Determine the [x, y] coordinate at the center of the cell enclosing the given text.  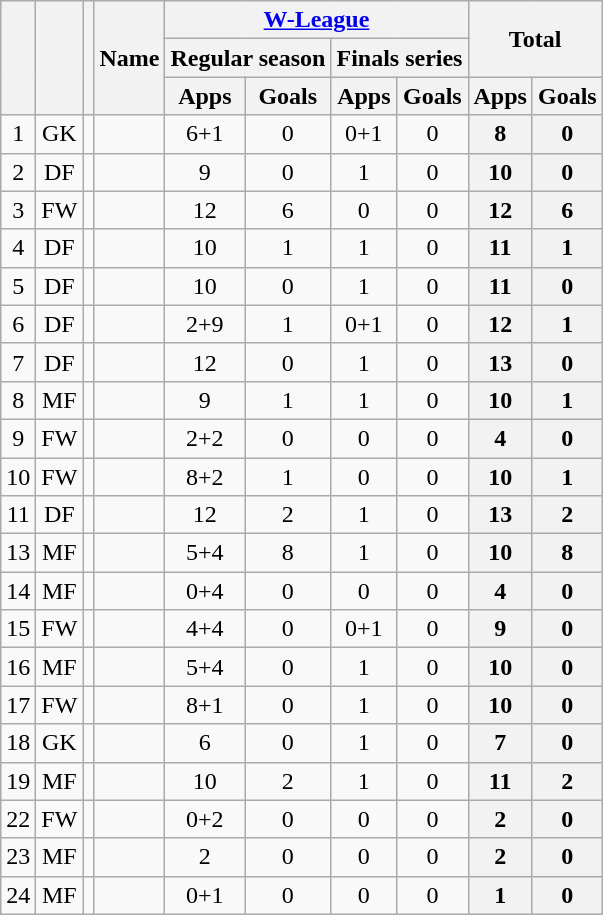
0+2 [205, 819]
8+2 [205, 477]
3 [18, 210]
15 [18, 629]
23 [18, 857]
2+9 [205, 324]
Finals series [400, 58]
Regular season [248, 58]
22 [18, 819]
4+4 [205, 629]
W-League [316, 20]
5 [18, 286]
Total [535, 39]
24 [18, 895]
19 [18, 781]
17 [18, 705]
6+1 [205, 134]
18 [18, 743]
0+4 [205, 591]
8+1 [205, 705]
14 [18, 591]
16 [18, 667]
Name [130, 58]
2+2 [205, 438]
